Output the (x, y) coordinate of the center of the cell containing the given text.  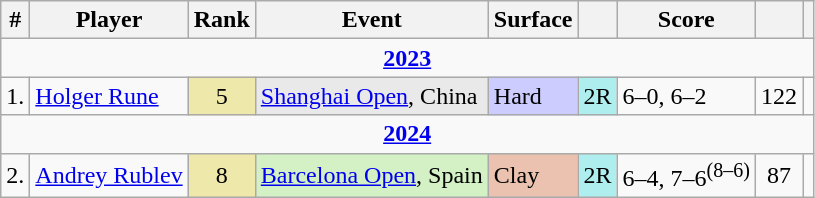
# (16, 20)
6–0, 6–2 (686, 96)
8 (222, 176)
2. (16, 176)
Shanghai Open, China (372, 96)
Surface (533, 20)
87 (778, 176)
Rank (222, 20)
2024 (408, 134)
Hard (533, 96)
Event (372, 20)
5 (222, 96)
Player (109, 20)
1. (16, 96)
6–4, 7–6(8–6) (686, 176)
Holger Rune (109, 96)
2023 (408, 58)
Barcelona Open, Spain (372, 176)
Andrey Rublev (109, 176)
122 (778, 96)
Clay (533, 176)
Score (686, 20)
